Return [X, Y] of the center of cell containing provided text 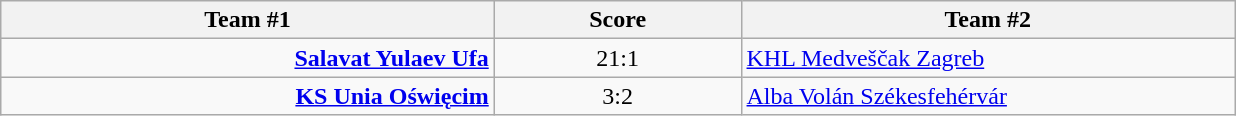
Team #1 [248, 20]
Team #2 [988, 20]
Alba Volán Székesfehérvár [988, 96]
Score [618, 20]
KS Unia Oświęcim [248, 96]
21:1 [618, 58]
Salavat Yulaev Ufa [248, 58]
3:2 [618, 96]
KHL Medveščak Zagreb [988, 58]
